Capture the cell that displays the provided text and extract its [x, y] central coordinate. 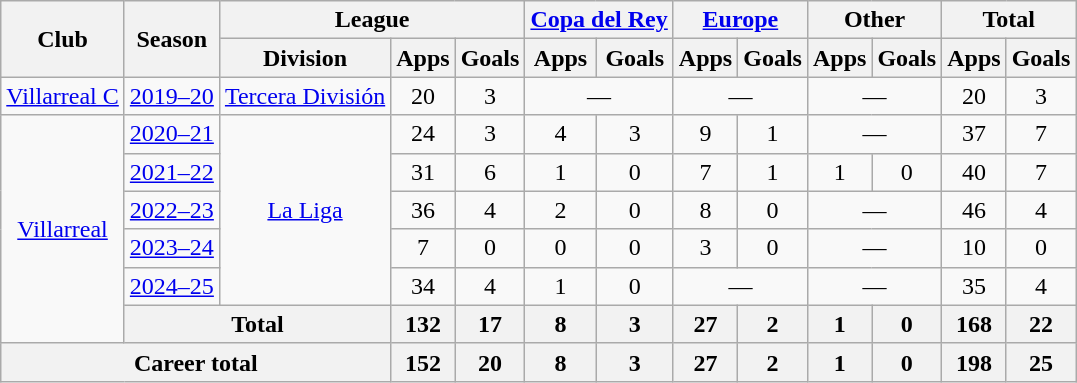
Other [874, 20]
2024–25 [172, 286]
152 [423, 362]
37 [974, 134]
10 [974, 248]
Copa del Rey [599, 20]
Club [63, 39]
198 [974, 362]
Tercera División [304, 96]
La Liga [304, 210]
2023–24 [172, 248]
40 [974, 172]
Season [172, 39]
34 [423, 286]
168 [974, 324]
Career total [196, 362]
17 [490, 324]
24 [423, 134]
Europe [740, 20]
36 [423, 210]
League [372, 20]
2022–23 [172, 210]
Division [304, 58]
46 [974, 210]
Villarreal [63, 229]
9 [705, 134]
Villarreal C [63, 96]
6 [490, 172]
2020–21 [172, 134]
22 [1041, 324]
2021–22 [172, 172]
35 [974, 286]
2019–20 [172, 96]
132 [423, 324]
31 [423, 172]
25 [1041, 362]
